Return the [X, Y] coordinate for the center point of the cell that contains the specified text.  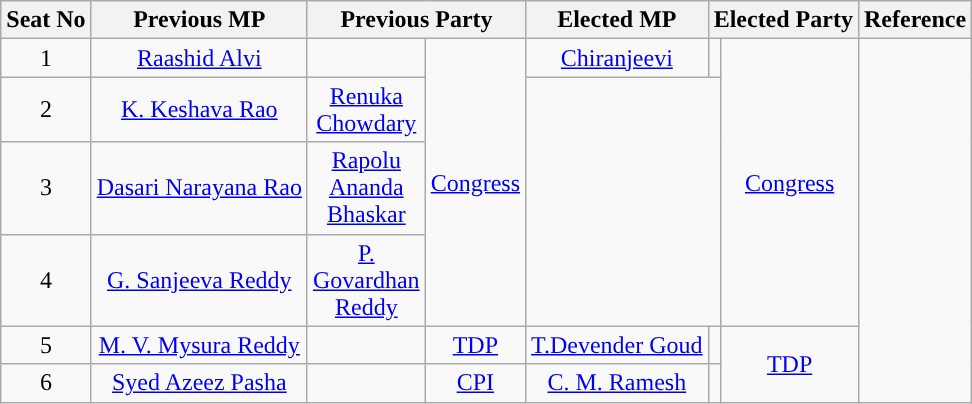
Rapolu Ananda Bhaskar [366, 188]
Dasari Narayana Rao [199, 188]
Chiranjeevi [618, 58]
6 [46, 383]
Seat No [46, 20]
Previous Party [416, 20]
Syed Azeez Pasha [199, 383]
4 [46, 280]
3 [46, 188]
C. M. Ramesh [618, 383]
CPI [475, 383]
Elected Party [783, 20]
1 [46, 58]
Elected MP [618, 20]
P. Govardhan Reddy [366, 280]
5 [46, 345]
2 [46, 110]
Renuka Chowdary [366, 110]
Previous MP [199, 20]
T.Devender Goud [618, 345]
M. V. Mysura Reddy [199, 345]
G. Sanjeeva Reddy [199, 280]
Raashid Alvi [199, 58]
Reference [914, 20]
K. Keshava Rao [199, 110]
